For the text-containing cell, return its midpoint in (X, Y) coordinate format. 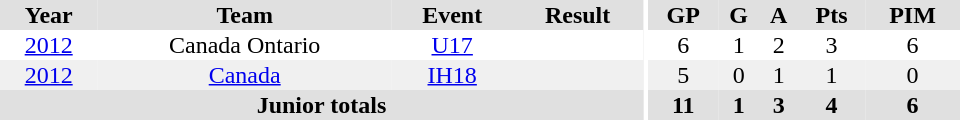
U17 (452, 45)
IH18 (452, 75)
Year (48, 15)
Canada (244, 75)
A (778, 15)
Result (578, 15)
Canada Ontario (244, 45)
Team (244, 15)
GP (684, 15)
4 (832, 105)
11 (684, 105)
2 (778, 45)
G (738, 15)
PIM (912, 15)
Pts (832, 15)
Event (452, 15)
5 (684, 75)
Junior totals (322, 105)
